Search for the cell housing the specified text and yield its [X, Y] center coordinate. 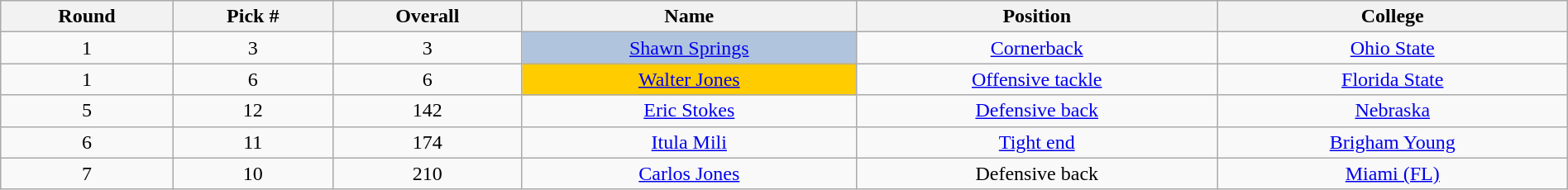
Cornerback [1037, 48]
Pick # [253, 17]
Position [1037, 17]
Walter Jones [689, 79]
7 [88, 173]
Ohio State [1393, 48]
Itula Mili [689, 142]
5 [88, 111]
Round [88, 17]
Carlos Jones [689, 173]
Tight end [1037, 142]
College [1393, 17]
10 [253, 173]
Offensive tackle [1037, 79]
210 [427, 173]
11 [253, 142]
Shawn Springs [689, 48]
Nebraska [1393, 111]
Eric Stokes [689, 111]
Florida State [1393, 79]
12 [253, 111]
Brigham Young [1393, 142]
Name [689, 17]
142 [427, 111]
Overall [427, 17]
Miami (FL) [1393, 173]
174 [427, 142]
